Find where the given text appears and provide that cell's center as [X, Y] coordinate. 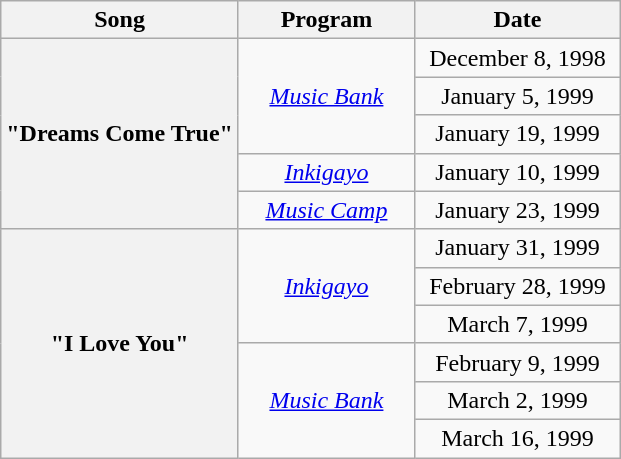
Program [326, 20]
"Dreams Come True" [120, 134]
January 31, 1999 [517, 248]
March 2, 1999 [517, 400]
January 5, 1999 [517, 96]
Date [517, 20]
February 9, 1999 [517, 362]
March 16, 1999 [517, 438]
Music Camp [326, 210]
"I Love You" [120, 343]
Song [120, 20]
January 23, 1999 [517, 210]
December 8, 1998 [517, 58]
February 28, 1999 [517, 286]
January 19, 1999 [517, 134]
January 10, 1999 [517, 172]
March 7, 1999 [517, 324]
